Determine the [x, y] coordinate at the center of the cell enclosing the given text.  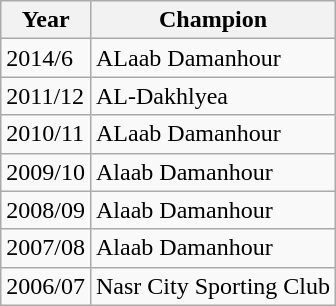
Nasr City Sporting Club [212, 286]
Champion [212, 20]
AL-Dakhlyea [212, 96]
2010/11 [46, 134]
Year [46, 20]
2009/10 [46, 172]
2006/07 [46, 286]
2011/12 [46, 96]
2008/09 [46, 210]
2007/08 [46, 248]
2014/6 [46, 58]
